Determine the (X, Y) coordinate at the center of the cell enclosing the given text.  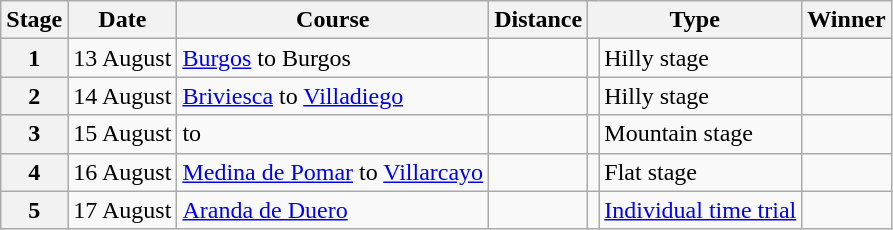
Mountain stage (700, 134)
15 August (122, 134)
Distance (538, 20)
Medina de Pomar to Villarcayo (333, 172)
16 August (122, 172)
Flat stage (700, 172)
Briviesca to Villadiego (333, 96)
17 August (122, 210)
14 August (122, 96)
Aranda de Duero (333, 210)
5 (34, 210)
Burgos to Burgos (333, 58)
Date (122, 20)
Winner (846, 20)
4 (34, 172)
2 (34, 96)
Type (695, 20)
Stage (34, 20)
13 August (122, 58)
3 (34, 134)
to (333, 134)
1 (34, 58)
Course (333, 20)
Individual time trial (700, 210)
